Pinpoint the cell where the given text exists, returning its [X, Y] midpoint coordinate. 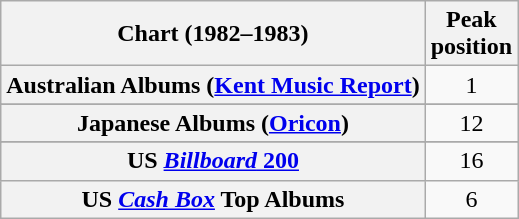
Peakposition [471, 34]
1 [471, 85]
Chart (1982–1983) [213, 34]
US Cash Box Top Albums [213, 199]
US Billboard 200 [213, 161]
Australian Albums (Kent Music Report) [213, 85]
16 [471, 161]
12 [471, 123]
6 [471, 199]
Japanese Albums (Oricon) [213, 123]
